Provide the [X, Y] coordinate of the cell's center where the given text is located.  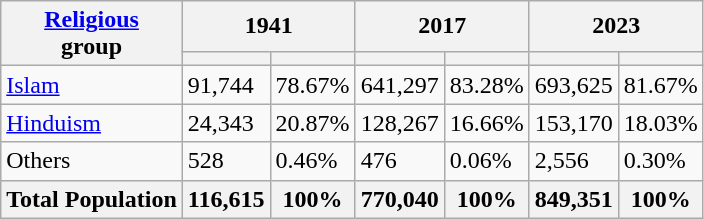
81.67% [660, 85]
528 [226, 161]
770,040 [400, 199]
2023 [616, 26]
476 [400, 161]
0.06% [486, 161]
83.28% [486, 85]
Religiousgroup [92, 34]
641,297 [400, 85]
693,625 [574, 85]
0.30% [660, 161]
153,170 [574, 123]
24,343 [226, 123]
2017 [442, 26]
Islam [92, 85]
Total Population [92, 199]
18.03% [660, 123]
0.46% [312, 161]
78.67% [312, 85]
20.87% [312, 123]
2,556 [574, 161]
Others [92, 161]
91,744 [226, 85]
116,615 [226, 199]
1941 [268, 26]
16.66% [486, 123]
128,267 [400, 123]
849,351 [574, 199]
Hinduism [92, 123]
